Search for the cell housing the specified text and yield its [X, Y] center coordinate. 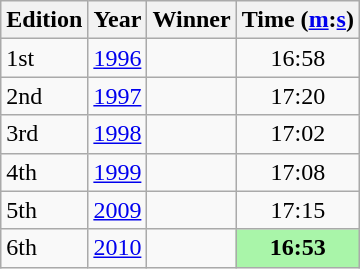
1997 [118, 96]
17:15 [298, 210]
2nd [44, 96]
2009 [118, 210]
1st [44, 58]
3rd [44, 134]
6th [44, 248]
1999 [118, 172]
Time (m:s) [298, 20]
16:58 [298, 58]
Edition [44, 20]
17:02 [298, 134]
17:20 [298, 96]
5th [44, 210]
1996 [118, 58]
Year [118, 20]
17:08 [298, 172]
Winner [192, 20]
16:53 [298, 248]
4th [44, 172]
2010 [118, 248]
1998 [118, 134]
